Return the [x, y] coordinate for the center point of the cell that contains the specified text.  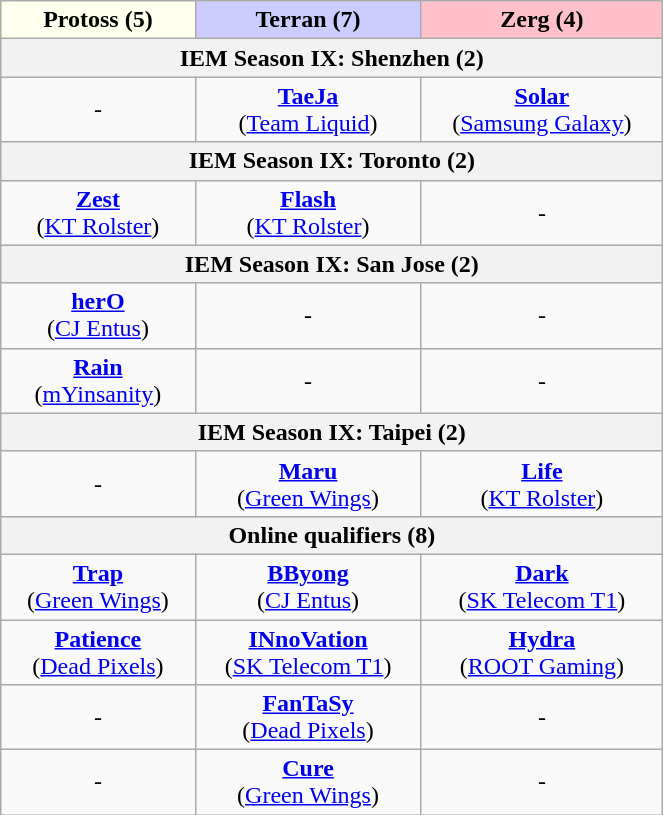
Hydra(ROOT Gaming) [542, 652]
Protoss (5) [98, 20]
Flash(KT Rolster) [308, 212]
Dark(SK Telecom T1) [542, 586]
Life(KT Rolster) [542, 484]
Online qualifiers (8) [332, 535]
IEM Season IX: Taipei (2) [332, 432]
IEM Season IX: San Jose (2) [332, 264]
TaeJa(Team Liquid) [308, 110]
Maru(Green Wings) [308, 484]
Patience(Dead Pixels) [98, 652]
herO(CJ Entus) [98, 316]
BByong(CJ Entus) [308, 586]
IEM Season IX: Shenzhen (2) [332, 58]
INnoVation(SK Telecom T1) [308, 652]
IEM Season IX: Toronto (2) [332, 161]
Trap(Green Wings) [98, 586]
Rain(mYinsanity) [98, 380]
Zerg (4) [542, 20]
Cure(Green Wings) [308, 782]
Solar(Samsung Galaxy) [542, 110]
FanTaSy(Dead Pixels) [308, 718]
Zest(KT Rolster) [98, 212]
Terran (7) [308, 20]
